From the cell containing the given text, extract its center point as [X, Y] coordinate. 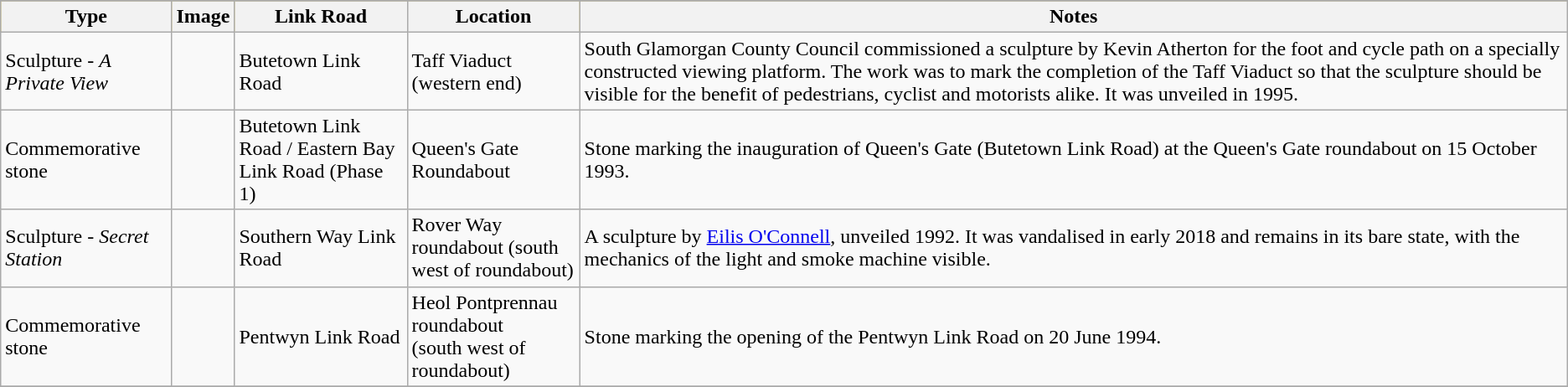
Butetown Link Road / Eastern Bay Link Road (Phase 1) [321, 159]
Sculpture - Secret Station [86, 248]
Rover Way roundabout (south west of roundabout) [493, 248]
Taff Viaduct(western end) [493, 71]
Southern Way Link Road [321, 248]
Butetown Link Road [321, 71]
Heol Pontprennau roundabout(south west of roundabout) [493, 337]
Pentwyn Link Road [321, 337]
Image [203, 17]
Stone marking the opening of the Pentwyn Link Road on 20 June 1994. [1074, 337]
Stone marking the inauguration of Queen's Gate (Butetown Link Road) at the Queen's Gate roundabout on 15 October 1993. [1074, 159]
Location [493, 17]
Link Road [321, 17]
Queen's Gate Roundabout [493, 159]
Type [86, 17]
Sculpture - A Private View [86, 71]
Notes [1074, 17]
